Return (x, y) of the center of cell containing provided text 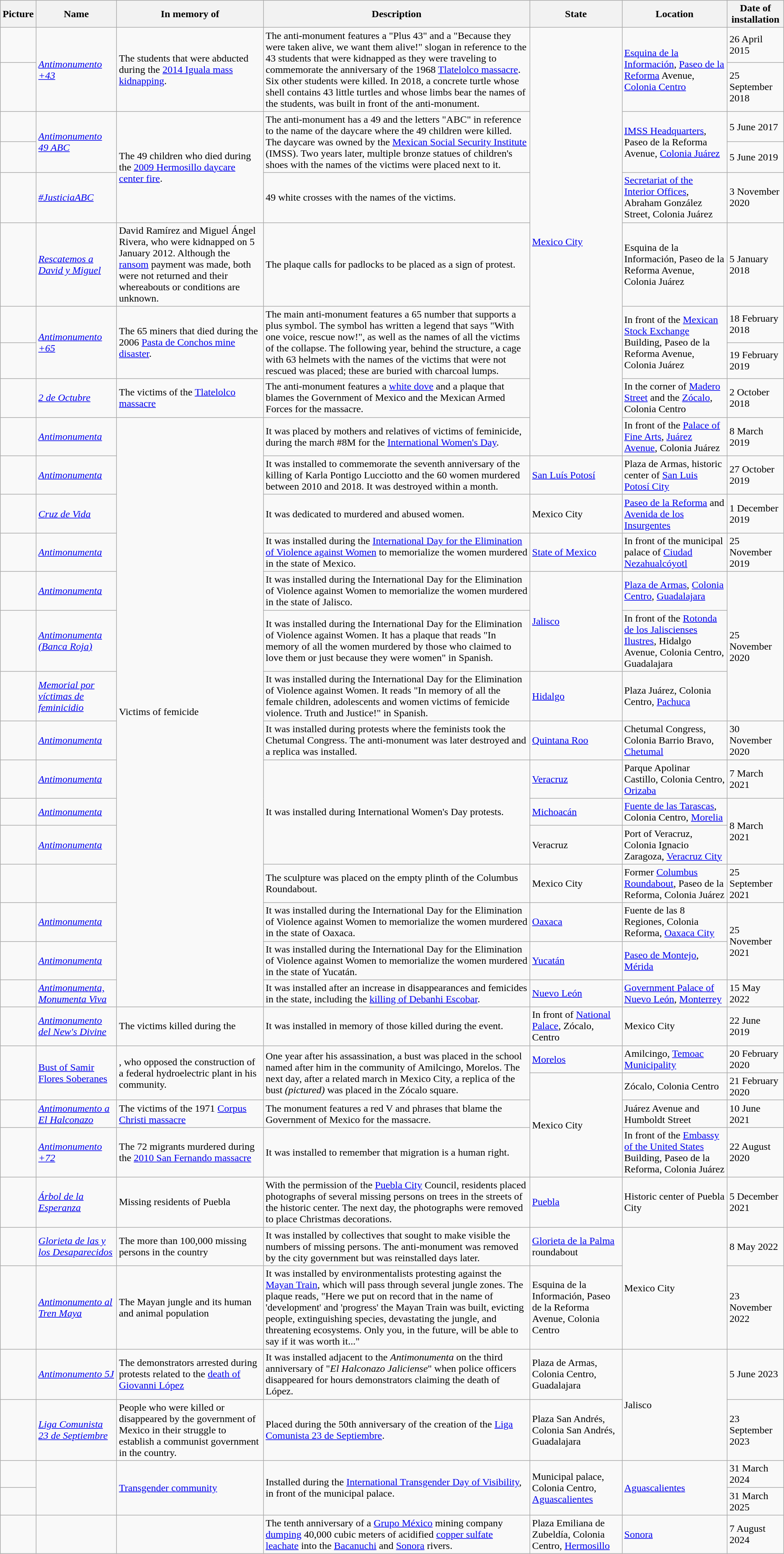
7 August 2024 (756, 1534)
It was installed during protests where the feminists took the Chetumal Congress. The anti-monument was later destroyed and a replica was installed. (397, 741)
In front of the Rotonda de los Jaliscienses Ilustres, Hidalgo Avenue, Colonia Centro, Guadalajara (674, 640)
Antimonumento 5J (76, 1375)
23 September 2023 (756, 1430)
Placed during the 50th anniversary of the creation of the Liga Comunista 23 de Septiembre. (397, 1430)
Yucatán (576, 960)
It was installed to remember that migration is a human right. (397, 1152)
The 65 miners that died during the 2006 Pasta de Conchos mine disaster. (190, 343)
, who opposed the construction of a federal hydroelectric plant in his community. (190, 1073)
8 March 2019 (756, 436)
The students that were abducted during the 2014 Iguala mass kidnapping. (190, 70)
Paseo de Montejo, Mérida (674, 960)
25 November 2020 (756, 646)
8 March 2021 (756, 831)
Former Columbus Roundabout, Paseo de la Reforma, Colonia Juárez (674, 883)
State of Mexico (576, 552)
Antimonumento +65 (76, 343)
25 September 2021 (756, 883)
Zócalo, Colonia Centro (674, 1087)
Puebla (576, 1202)
30 November 2020 (756, 741)
The anti-monument features a white dove and a plaque that blames the Government of Mexico and the Mexican Armed Forces for the massacre. (397, 398)
The monument features a red V and phrases that blame the Government of Mexico for the massacre. (397, 1113)
It was installed during the International Day for the Elimination of Violence against Women to memorialize the women murdered in the state of Oaxaca. (397, 922)
In front of National Palace, Zócalo, Centro (576, 1026)
15 May 2022 (756, 994)
The sculpture was placed on the empty plinth of the Columbus Roundabout. (397, 883)
Antimonumenta (Banca Roja) (76, 640)
Juárez Avenue and Humboldt Street (674, 1113)
The 49 children who died during the 2009 Hermosillo daycare center fire. (190, 167)
2 de Octubre (76, 398)
People who were killed or disappeared by the government of Mexico in their struggle to establish a communist government in the country. (190, 1430)
Transgender community (190, 1488)
31 March 2024 (756, 1474)
Antimonumento +43 (76, 70)
25 November 2019 (756, 552)
Cruz de Vida (76, 514)
Oaxaca (576, 922)
27 October 2019 (756, 475)
18 February 2018 (756, 324)
The victims of the Tlatelolco massacre (190, 398)
Michoacán (576, 812)
5 June 2023 (756, 1375)
In front of the Palace of Fine Arts, Juárez Avenue, Colonia Juárez (674, 436)
It was installed during International Women's Day protests. (397, 812)
Fuente de las 8 Regiones, Colonia Reforma, Oaxaca City (674, 922)
It was installed during the International Day for the Elimination of Violence against Women to memorialize the women murdered in the state of Mexico. (397, 552)
Installed during the International Transgender Day of Visibility, in front of the municipal palace. (397, 1488)
2 October 2018 (756, 398)
Antimonumento del New's Divine (76, 1026)
Name (76, 14)
Parque Apolinar Castillo, Colonia Centro, Orizaba (674, 779)
10 June 2021 (756, 1113)
Municipal palace, Colonia Centro, Aguascalientes (576, 1488)
Paseo de la Reforma and Avenida de los Insurgentes (674, 514)
Liga Comunista 23 de Septiembre (76, 1430)
It was installed after an increase in disappearances and femicides in the state, including the killing of Debanhi Escobar. (397, 994)
Location (674, 14)
The demonstrators arrested during protests related to the death of Giovanni López (190, 1375)
It was dedicated to murdered and abused women. (397, 514)
Plaza Juárez, Colonia Centro, Pachuca (674, 696)
Memorial por víctimas de feminicidio (76, 696)
23 November 2022 (756, 1308)
It was installed in memory of those killed during the event. (397, 1026)
Description (397, 14)
5 December 2021 (756, 1202)
Fuente de las Tarascas, Colonia Centro, Morelia (674, 812)
State (576, 14)
In front of the Embassy of the United States Building, Paseo de la Reforma, Colonia Juárez (674, 1152)
Plaza Emiliana de Zubeldía, Colonia Centro, Hermosillo (576, 1534)
The victims of the 1971 Corpus Christi massacre (190, 1113)
5 June 2017 (756, 126)
San Luís Potosí (576, 475)
It was placed by mothers and relatives of victims of feminicide, during the march #8M for the International Women's Day. (397, 436)
Amilcingo, Temoac Municipality (674, 1059)
Plaza de Armas, historic center of San Luis Potosí City (674, 475)
Picture (18, 14)
Antimonumento a El Halconazo (76, 1113)
Hidalgo (576, 696)
Esquina de la Información, Paseo de la Reforma Avenue, Colonia Juárez (674, 264)
The Mayan jungle and its human and animal population (190, 1308)
Antimonumento 49 ABC (76, 142)
Port of Veracruz, Colonia Ignacio Zaragoza, Veracruz City (674, 845)
In memory of (190, 14)
Glorieta de las y los Desaparecidos (76, 1247)
Quintana Roo (576, 741)
49 white crosses with the names of the victims. (397, 198)
5 June 2019 (756, 157)
Morelos (576, 1059)
22 June 2019 (756, 1026)
Árbol de la Esperanza (76, 1202)
Sonora (674, 1534)
Missing residents of Puebla (190, 1202)
21 February 2020 (756, 1087)
In front of the municipal palace of Ciudad Nezahualcóyotl (674, 552)
Historic center of Puebla City (674, 1202)
#JusticiaABC (76, 198)
Date of installation (756, 14)
Bust of Samir Flores Soberanes (76, 1073)
25 September 2018 (756, 87)
Government Palace of Nuevo León, Monterrey (674, 994)
Victims of femicide (190, 712)
Rescatemos a David y Miguel (76, 264)
In the corner of Madero Street and the Zócalo, Colonia Centro (674, 398)
Plaza San Andrés, Colonia San Andrés, Guadalajara (576, 1430)
22 August 2020 (756, 1152)
Antimonumenta, Monumenta Viva (76, 994)
Chetumal Congress, Colonia Barrio Bravo, Chetumal (674, 741)
5 January 2018 (756, 264)
The more than 100,000 missing persons in the country (190, 1247)
In front of the Mexican Stock Exchange Building, Paseo de la Reforma Avenue, Colonia Juárez (674, 343)
Antimonumento al Tren Maya (76, 1308)
The victims killed during the (190, 1026)
Secretariat of the Interior Offices, Abraham González Street, Colonia Juárez (674, 198)
3 November 2020 (756, 198)
26 April 2015 (756, 45)
The plaque calls for padlocks to be placed as a sign of protest. (397, 264)
IMSS Headquarters, Paseo de la Reforma Avenue, Colonia Juárez (674, 142)
25 November 2021 (756, 941)
1 December 2019 (756, 514)
Nuevo León (576, 994)
31 March 2025 (756, 1501)
20 February 2020 (756, 1059)
Glorieta de la Palma roundabout (576, 1247)
7 March 2021 (756, 779)
The 72 migrants murdered during the 2010 San Fernando massacre (190, 1152)
Antimonumento +72 (76, 1152)
8 May 2022 (756, 1247)
19 February 2019 (756, 361)
Aguascalientes (674, 1488)
